Extract the [x, y] coordinate from the center of the cell holding the provided text.  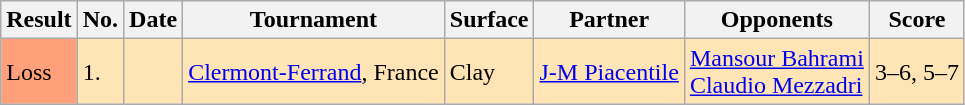
Mansour Bahrami Claudio Mezzadri [776, 72]
Clay [489, 72]
3–6, 5–7 [916, 72]
J-M Piacentile [609, 72]
No. [100, 20]
Surface [489, 20]
1. [100, 72]
Tournament [314, 20]
Partner [609, 20]
Clermont-Ferrand, France [314, 72]
Opponents [776, 20]
Result [39, 20]
Date [154, 20]
Loss [39, 72]
Score [916, 20]
